Return [x, y] of the center of cell containing provided text 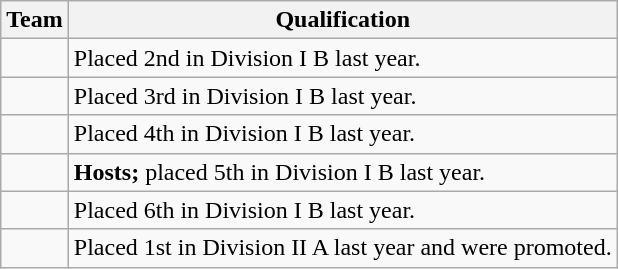
Team [35, 20]
Hosts; placed 5th in Division I B last year. [342, 172]
Placed 3rd in Division I B last year. [342, 96]
Qualification [342, 20]
Placed 1st in Division II A last year and were promoted. [342, 248]
Placed 2nd in Division I B last year. [342, 58]
Placed 6th in Division I B last year. [342, 210]
Placed 4th in Division I B last year. [342, 134]
